Output the [x, y] coordinate of the center of the cell containing the given text.  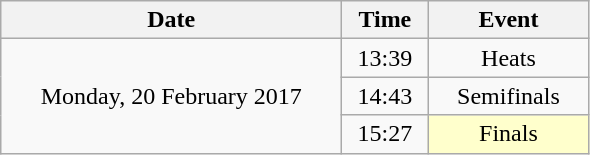
Semifinals [508, 96]
Heats [508, 58]
13:39 [385, 58]
Finals [508, 134]
14:43 [385, 96]
Date [172, 20]
Time [385, 20]
15:27 [385, 134]
Event [508, 20]
Monday, 20 February 2017 [172, 96]
